Determine the [X, Y] coordinate at the center of the cell enclosing the given text.  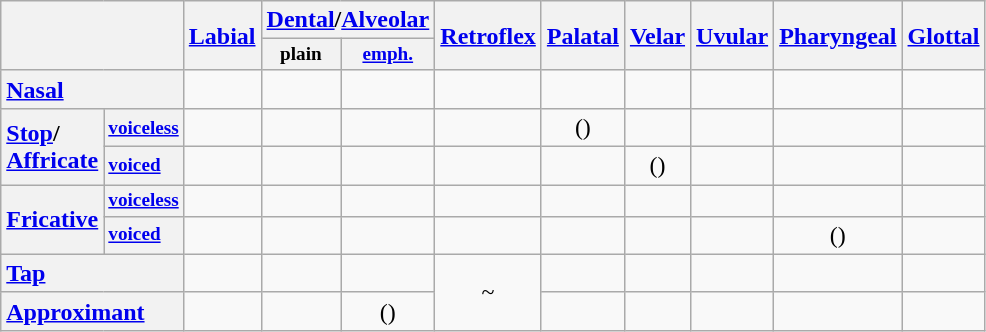
Retroflex [488, 36]
Pharyngeal [838, 36]
Glottal [944, 36]
plain [301, 55]
Labial [222, 36]
emph. [388, 55]
Dental/Alveolar [348, 20]
~ [488, 292]
Approximant [92, 311]
Tap [92, 273]
Uvular [732, 36]
Fricative [52, 220]
Palatal [582, 36]
Velar [657, 36]
Nasal [92, 89]
Stop/Affricate [52, 147]
